Capture the cell that displays the provided text and extract its (x, y) central coordinate. 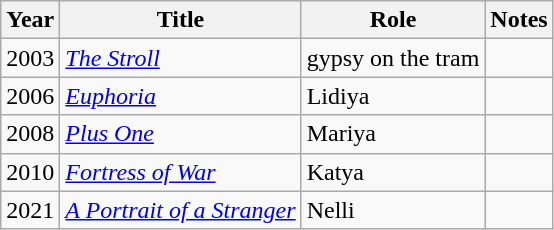
Year (30, 20)
Plus One (180, 134)
A Portrait of a Stranger (180, 210)
Title (180, 20)
2010 (30, 172)
Notes (519, 20)
2006 (30, 96)
Role (393, 20)
2021 (30, 210)
2003 (30, 58)
The Stroll (180, 58)
Nelli (393, 210)
Mariya (393, 134)
Fortress of War (180, 172)
gypsy on the tram (393, 58)
2008 (30, 134)
Euphoria (180, 96)
Lidiya (393, 96)
Katya (393, 172)
